Determine the [X, Y] coordinate at the center of the cell enclosing the given text.  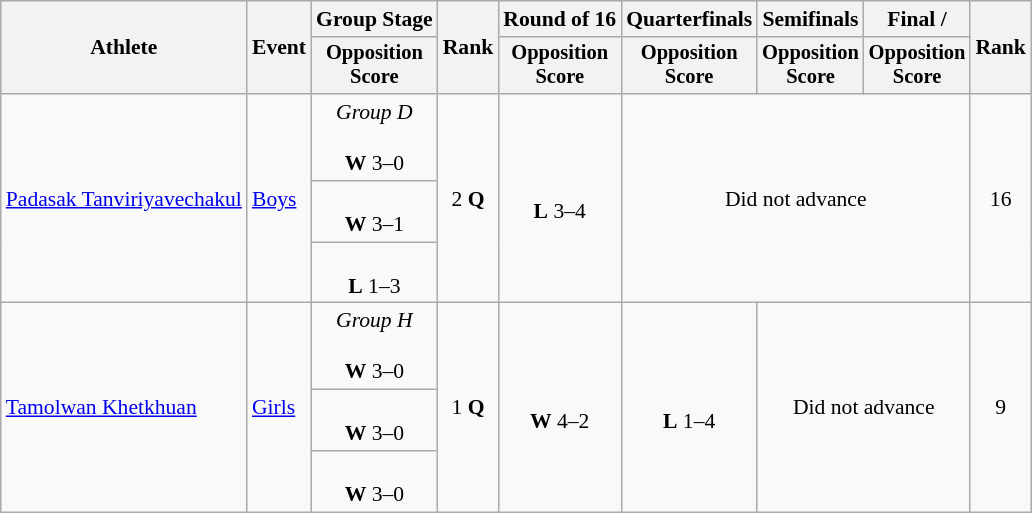
L 1–4 [689, 408]
Semifinals [810, 19]
L 1–3 [374, 272]
Final / [918, 19]
Tamolwan Khetkhuan [124, 408]
1 Q [468, 408]
Boys [279, 198]
Event [279, 48]
Quarterfinals [689, 19]
L 3–4 [560, 198]
2 Q [468, 198]
16 [1000, 198]
9 [1000, 408]
Group HW 3–0 [374, 346]
Round of 16 [560, 19]
Athlete [124, 48]
Group Stage [374, 19]
Girls [279, 408]
W 3–1 [374, 212]
Padasak Tanviriyavechakul [124, 198]
W 4–2 [560, 408]
Group DW 3–0 [374, 138]
